Detect which cell encompasses the target text, then output its (x, y) center coordinate. 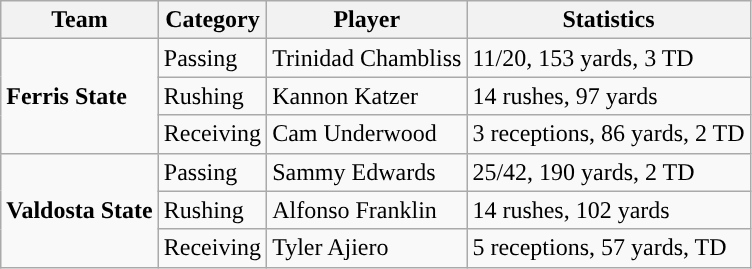
Ferris State (80, 96)
Category (212, 20)
14 rushes, 97 yards (608, 96)
5 receptions, 57 yards, TD (608, 248)
Cam Underwood (367, 134)
14 rushes, 102 yards (608, 210)
11/20, 153 yards, 3 TD (608, 58)
3 receptions, 86 yards, 2 TD (608, 134)
Tyler Ajiero (367, 248)
Kannon Katzer (367, 96)
Valdosta State (80, 210)
Statistics (608, 20)
Sammy Edwards (367, 172)
Team (80, 20)
25/42, 190 yards, 2 TD (608, 172)
Player (367, 20)
Alfonso Franklin (367, 210)
Trinidad Chambliss (367, 58)
